Find where the given text appears and provide that cell's center as (x, y) coordinate. 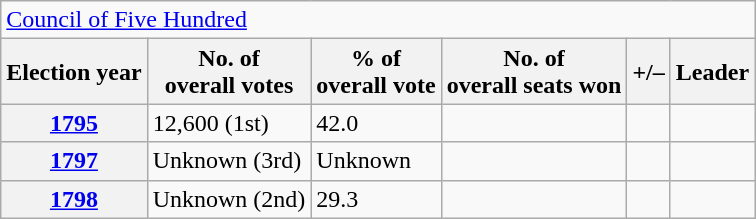
Leader (712, 72)
29.3 (376, 199)
Election year (74, 72)
Council of Five Hundred (378, 20)
Unknown (2nd) (229, 199)
42.0 (376, 123)
% ofoverall vote (376, 72)
No. ofoverall seats won (534, 72)
1795 (74, 123)
+/– (648, 72)
No. ofoverall votes (229, 72)
Unknown (3rd) (229, 161)
12,600 (1st) (229, 123)
1798 (74, 199)
Unknown (376, 161)
1797 (74, 161)
